For the text-containing cell, return its midpoint in (X, Y) coordinate format. 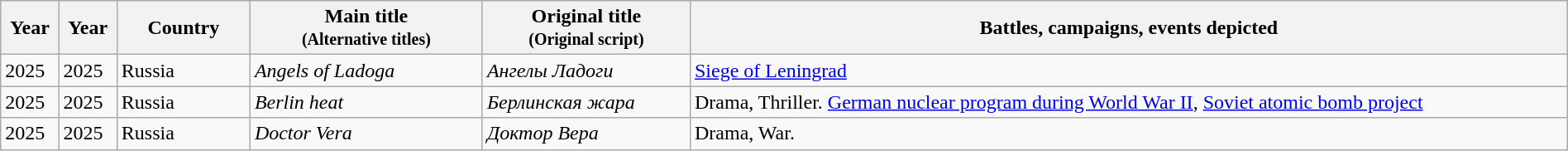
Doctor Vera (366, 134)
Main title(Alternative titles) (366, 28)
Original title(Original script) (586, 28)
Siege of Leningrad (1128, 71)
Доктор Вера (586, 134)
Берлинская жара (586, 102)
Battles, campaigns, events depicted (1128, 28)
Angels of Ladoga (366, 71)
Country (184, 28)
Ангелы Ладоги (586, 71)
Berlin heat (366, 102)
Drama, War. (1128, 134)
Drama, Thriller. German nuclear program during World War II, Soviet atomic bomb project (1128, 102)
